Pinpoint the cell where the given text exists, returning its [x, y] midpoint coordinate. 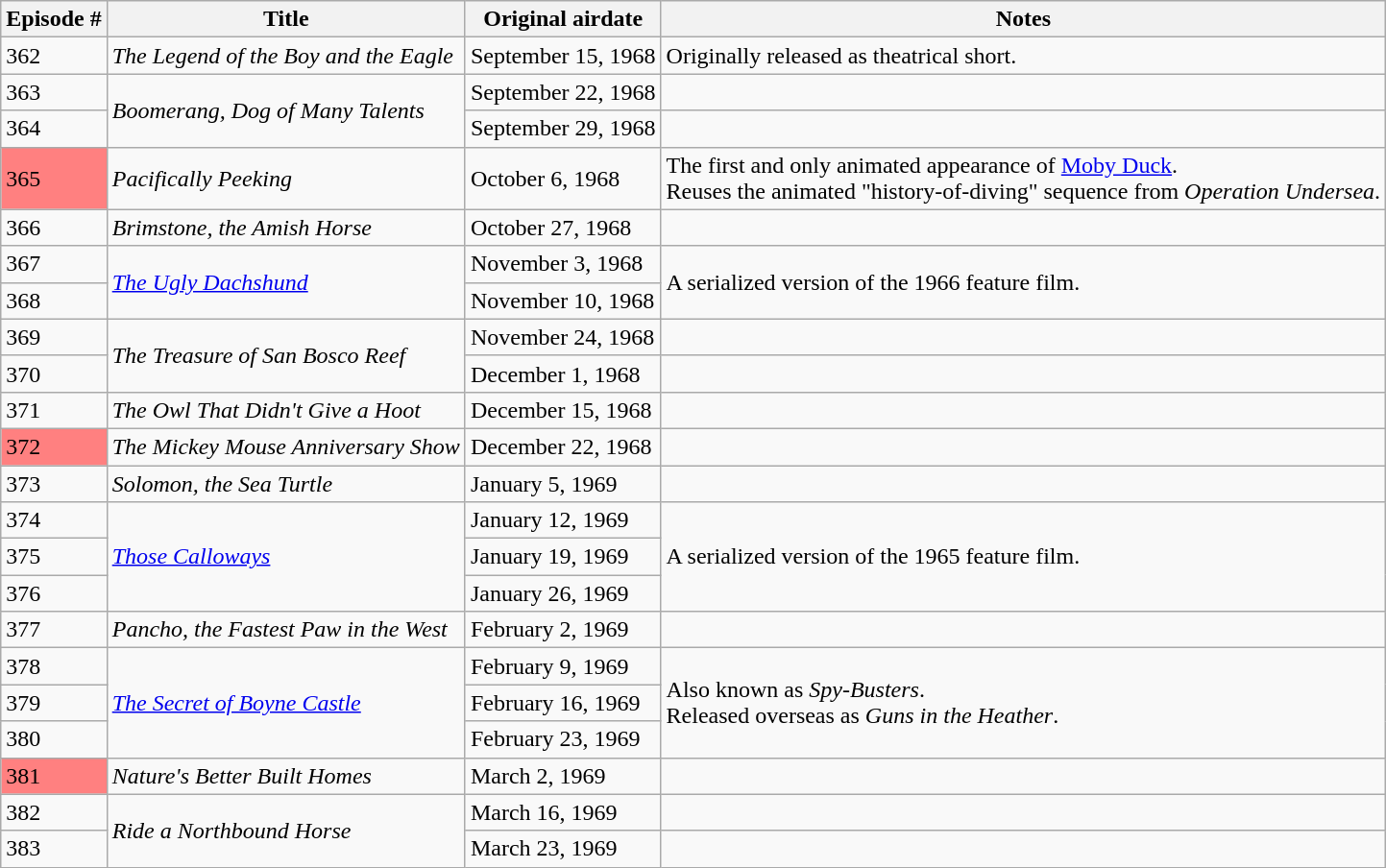
Solomon, the Sea Turtle [286, 483]
March 16, 1969 [563, 812]
371 [54, 410]
December 15, 1968 [563, 410]
October 6, 1968 [563, 179]
A serialized version of the 1966 feature film. [1023, 282]
A serialized version of the 1965 feature film. [1023, 557]
January 12, 1969 [563, 520]
December 1, 1968 [563, 374]
Pacifically Peeking [286, 179]
January 26, 1969 [563, 593]
366 [54, 228]
Original airdate [563, 19]
Ride a Northbound Horse [286, 831]
381 [54, 776]
The Ugly Dachshund [286, 282]
362 [54, 56]
October 27, 1968 [563, 228]
Originally released as theatrical short. [1023, 56]
March 23, 1969 [563, 849]
February 2, 1969 [563, 630]
September 15, 1968 [563, 56]
370 [54, 374]
November 10, 1968 [563, 301]
The Mickey Mouse Anniversary Show [286, 446]
September 22, 1968 [563, 92]
February 16, 1969 [563, 703]
378 [54, 666]
364 [54, 129]
The Legend of the Boy and the Eagle [286, 56]
379 [54, 703]
369 [54, 337]
367 [54, 264]
Also known as Spy-Busters.Released overseas as Guns in the Heather. [1023, 703]
The Owl That Didn't Give a Hoot [286, 410]
372 [54, 446]
380 [54, 739]
The Secret of Boyne Castle [286, 703]
Boomerang, Dog of Many Talents [286, 110]
365 [54, 179]
377 [54, 630]
376 [54, 593]
November 24, 1968 [563, 337]
December 22, 1968 [563, 446]
Title [286, 19]
March 2, 1969 [563, 776]
November 3, 1968 [563, 264]
September 29, 1968 [563, 129]
Nature's Better Built Homes [286, 776]
Brimstone, the Amish Horse [286, 228]
Pancho, the Fastest Paw in the West [286, 630]
January 5, 1969 [563, 483]
Those Calloways [286, 557]
Notes [1023, 19]
The first and only animated appearance of Moby Duck.Reuses the animated "history-of-diving" sequence from Operation Undersea. [1023, 179]
February 9, 1969 [563, 666]
373 [54, 483]
The Treasure of San Bosco Reef [286, 355]
363 [54, 92]
374 [54, 520]
383 [54, 849]
382 [54, 812]
Episode # [54, 19]
February 23, 1969 [563, 739]
January 19, 1969 [563, 557]
368 [54, 301]
375 [54, 557]
